Output the [x, y] coordinate of the center of the cell containing the given text.  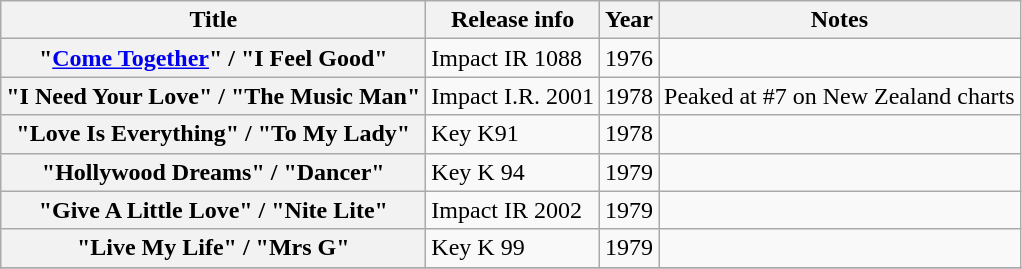
Release info [513, 20]
Impact IR 1088 [513, 58]
Key K 94 [513, 172]
Key K 99 [513, 248]
"I Need Your Love" / "The Music Man" [214, 96]
Impact I.R. 2001 [513, 96]
"Come Together" / "I Feel Good" [214, 58]
Key K91 [513, 134]
"Live My Life" / "Mrs G" [214, 248]
1976 [628, 58]
Peaked at #7 on New Zealand charts [840, 96]
"Love Is Everything" / "To My Lady" [214, 134]
Impact IR 2002 [513, 210]
Title [214, 20]
Notes [840, 20]
"Give A Little Love" / "Nite Lite" [214, 210]
Year [628, 20]
"Hollywood Dreams" / "Dancer" [214, 172]
